Search for the cell housing the specified text and yield its (x, y) center coordinate. 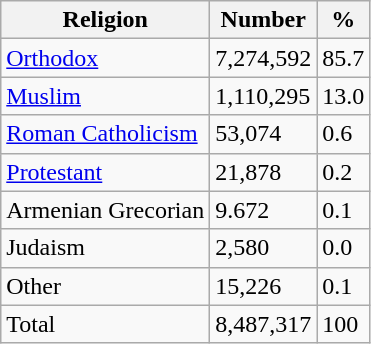
9.672 (264, 210)
Muslim (106, 96)
Judaism (106, 248)
85.7 (344, 58)
Armenian Grecorian (106, 210)
2,580 (264, 248)
21,878 (264, 172)
% (344, 20)
Roman Catholicism (106, 134)
100 (344, 324)
0.6 (344, 134)
Number (264, 20)
Religion (106, 20)
53,074 (264, 134)
0.2 (344, 172)
Other (106, 286)
Total (106, 324)
8,487,317 (264, 324)
Protestant (106, 172)
15,226 (264, 286)
1,110,295 (264, 96)
13.0 (344, 96)
7,274,592 (264, 58)
Orthodox (106, 58)
0.0 (344, 248)
